Search for the cell housing the specified text and yield its [X, Y] center coordinate. 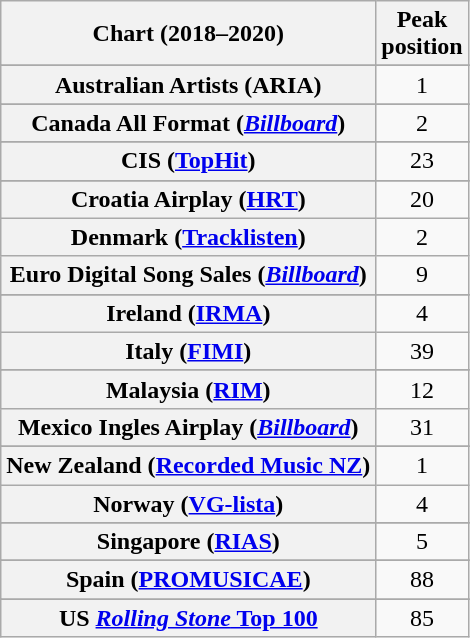
Singapore (RIAS) [188, 542]
CIS (TopHit) [188, 161]
88 [422, 580]
Italy (FIMI) [188, 351]
Malaysia (RIM) [188, 389]
Peak position [422, 34]
9 [422, 275]
Euro Digital Song Sales (Billboard) [188, 275]
20 [422, 199]
US Rolling Stone Top 100 [188, 618]
Australian Artists (ARIA) [188, 85]
Canada All Format (Billboard) [188, 123]
85 [422, 618]
Norway (VG-lista) [188, 503]
5 [422, 542]
Spain (PROMUSICAE) [188, 580]
Denmark (Tracklisten) [188, 237]
12 [422, 389]
Mexico Ingles Airplay (Billboard) [188, 427]
New Zealand (Recorded Music NZ) [188, 465]
Croatia Airplay (HRT) [188, 199]
Chart (2018–2020) [188, 34]
23 [422, 161]
39 [422, 351]
Ireland (IRMA) [188, 313]
31 [422, 427]
